Provide the [x, y] coordinate of the cell's center where the given text is located.  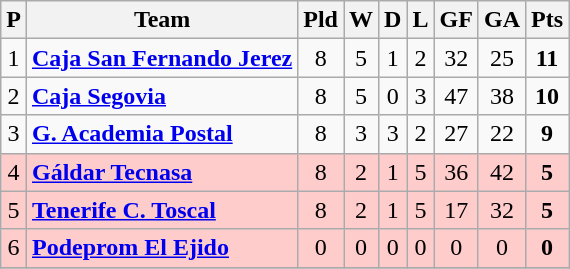
D [393, 20]
Caja Segovia [162, 96]
Caja San Fernando Jerez [162, 58]
6 [14, 248]
GF [456, 20]
11 [546, 58]
Team [162, 20]
9 [546, 134]
25 [502, 58]
L [420, 20]
GA [502, 20]
22 [502, 134]
17 [456, 210]
38 [502, 96]
Gáldar Tecnasa [162, 172]
W [362, 20]
36 [456, 172]
47 [456, 96]
Pts [546, 20]
Tenerife C. Toscal [162, 210]
10 [546, 96]
P [14, 20]
42 [502, 172]
Pld [321, 20]
27 [456, 134]
Podeprom El Ejido [162, 248]
4 [14, 172]
G. Academia Postal [162, 134]
